Detect which cell encompasses the target text, then output its [X, Y] center coordinate. 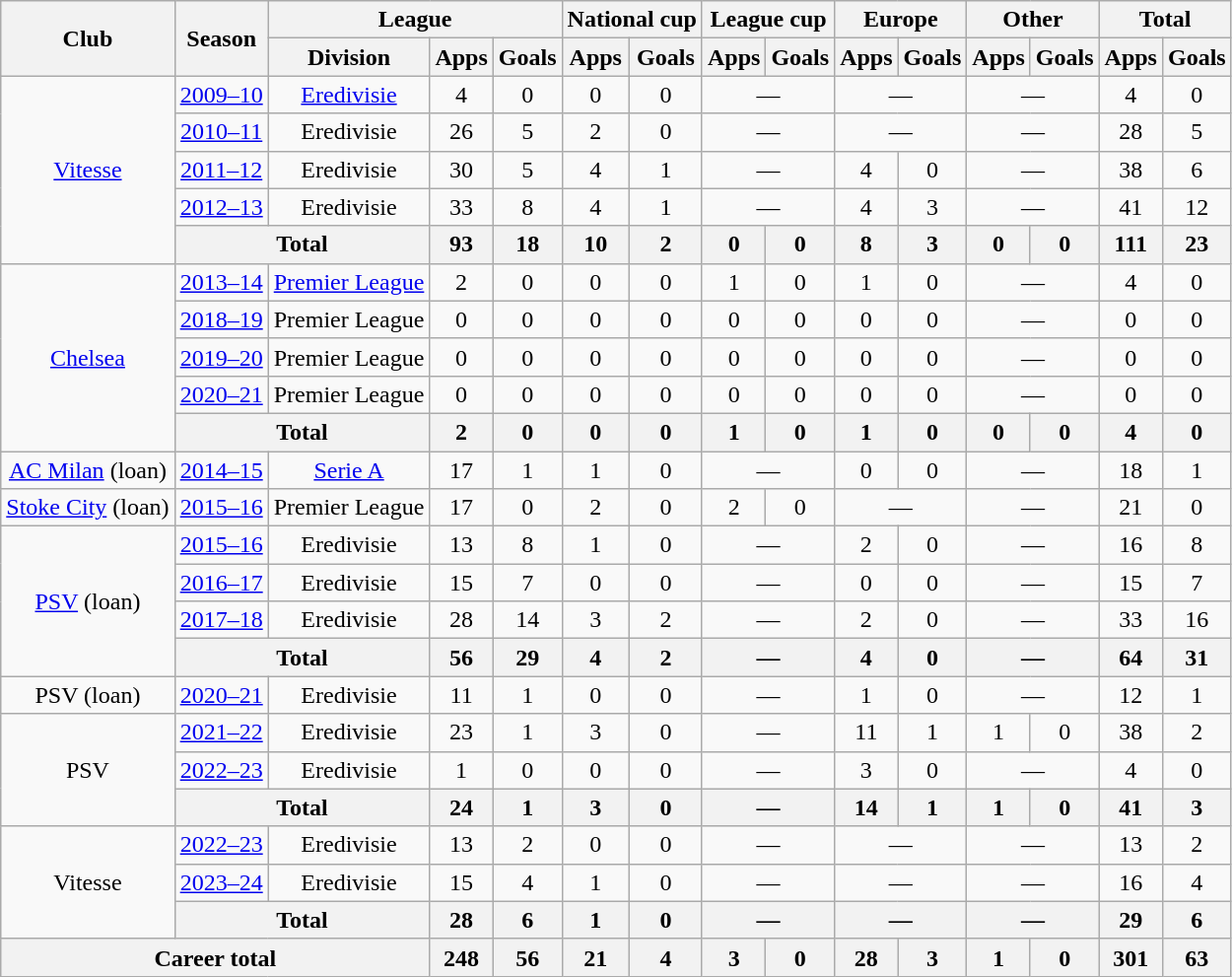
Other [1033, 20]
League cup [768, 20]
2013–14 [221, 282]
10 [595, 244]
2012–13 [221, 207]
Division [349, 57]
63 [1197, 957]
248 [461, 957]
93 [461, 244]
Season [221, 38]
2016–17 [221, 583]
2023–24 [221, 882]
31 [1197, 658]
AC Milan (loan) [88, 470]
64 [1130, 658]
Club [88, 38]
PSV [88, 770]
2010–11 [221, 132]
League [415, 20]
111 [1130, 244]
2018–19 [221, 319]
Europe [901, 20]
National cup [632, 20]
2017–18 [221, 620]
Career total [215, 957]
30 [461, 170]
2011–12 [221, 170]
24 [461, 807]
Serie A [349, 470]
2019–20 [221, 357]
26 [461, 132]
2014–15 [221, 470]
Stoke City (loan) [88, 508]
2009–10 [221, 95]
301 [1130, 957]
2021–22 [221, 733]
Chelsea [88, 357]
